Scan for the cell matching the given text and deliver its (X, Y) coordinate at center. 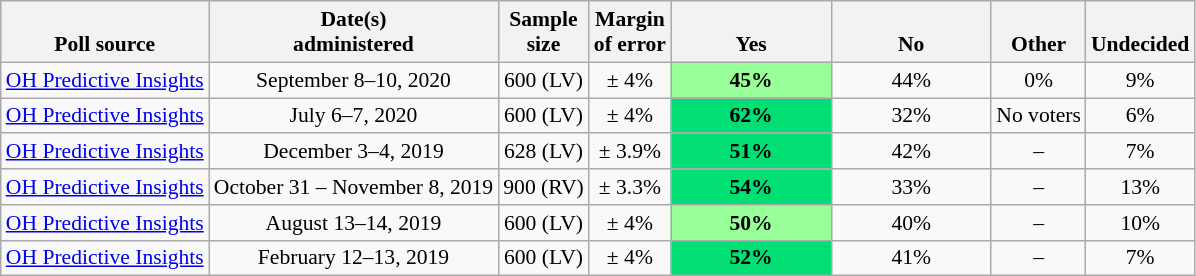
33% (911, 187)
10% (1140, 223)
No (911, 32)
40% (911, 223)
0% (1038, 80)
9% (1140, 80)
Samplesize (544, 32)
No voters (1038, 116)
41% (911, 258)
Undecided (1140, 32)
Marginof error (630, 32)
54% (751, 187)
62% (751, 116)
October 31 – November 8, 2019 (354, 187)
32% (911, 116)
628 (LV) (544, 152)
July 6–7, 2020 (354, 116)
± 3.3% (630, 187)
Other (1038, 32)
± 3.9% (630, 152)
Yes (751, 32)
42% (911, 152)
51% (751, 152)
45% (751, 80)
13% (1140, 187)
September 8–10, 2020 (354, 80)
6% (1140, 116)
900 (RV) (544, 187)
February 12–13, 2019 (354, 258)
August 13–14, 2019 (354, 223)
Poll source (105, 32)
44% (911, 80)
50% (751, 223)
52% (751, 258)
Date(s)administered (354, 32)
December 3–4, 2019 (354, 152)
